Locate the cell with the specified text and output its [X, Y] center coordinate. 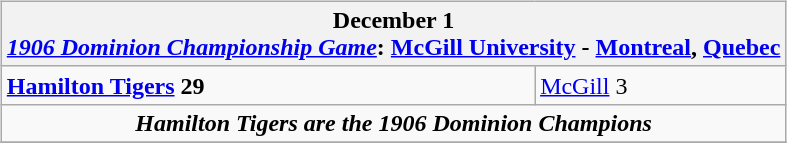
December 11906 Dominion Championship Game: McGill University - Montreal, Quebec [394, 34]
Hamilton Tigers 29 [268, 85]
Hamilton Tigers are the 1906 Dominion Champions [394, 123]
McGill 3 [660, 85]
